Capture the cell that displays the provided text and extract its [X, Y] central coordinate. 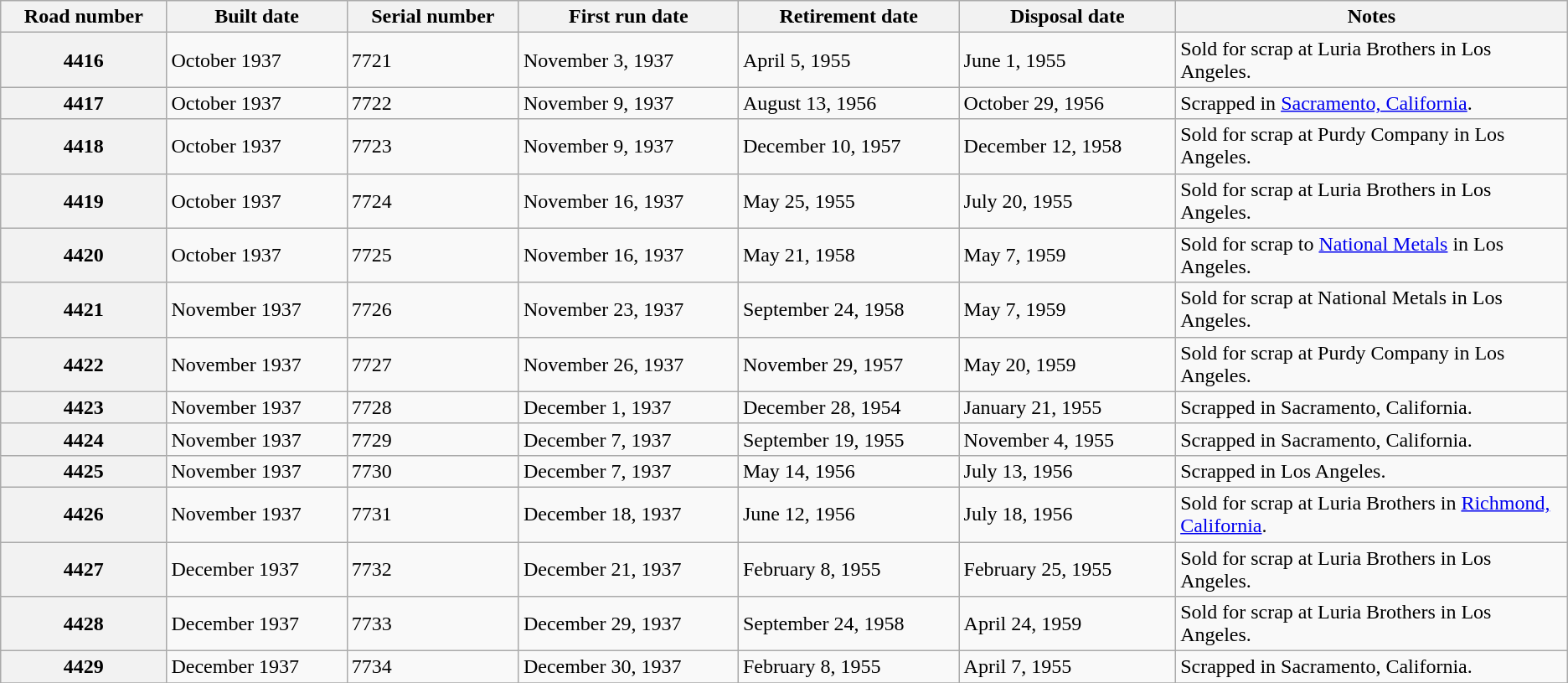
4420 [84, 255]
7724 [432, 201]
7729 [432, 439]
August 13, 1956 [848, 103]
December 18, 1937 [628, 515]
December 10, 1957 [848, 146]
4419 [84, 201]
7727 [432, 364]
4424 [84, 439]
December 21, 1937 [628, 568]
7726 [432, 310]
December 1, 1937 [628, 407]
April 7, 1955 [1067, 667]
4416 [84, 60]
4417 [84, 103]
7725 [432, 255]
July 20, 1955 [1067, 201]
Notes [1372, 17]
May 21, 1958 [848, 255]
7723 [432, 146]
February 25, 1955 [1067, 568]
7728 [432, 407]
4422 [84, 364]
December 12, 1958 [1067, 146]
Scrapped in Los Angeles. [1372, 471]
4426 [84, 515]
Retirement date [848, 17]
4428 [84, 623]
July 13, 1956 [1067, 471]
7733 [432, 623]
Disposal date [1067, 17]
Serial number [432, 17]
November 3, 1937 [628, 60]
4418 [84, 146]
4423 [84, 407]
Sold for scrap at Luria Brothers in Richmond, California. [1372, 515]
4427 [84, 568]
May 25, 1955 [848, 201]
April 24, 1959 [1067, 623]
7730 [432, 471]
May 20, 1959 [1067, 364]
July 18, 1956 [1067, 515]
April 5, 1955 [848, 60]
7734 [432, 667]
November 4, 1955 [1067, 439]
7731 [432, 515]
Sold for scrap at National Metals in Los Angeles. [1372, 310]
7722 [432, 103]
June 12, 1956 [848, 515]
4429 [84, 667]
Built date [256, 17]
4421 [84, 310]
September 19, 1955 [848, 439]
May 14, 1956 [848, 471]
7721 [432, 60]
Sold for scrap to National Metals in Los Angeles. [1372, 255]
First run date [628, 17]
December 28, 1954 [848, 407]
December 29, 1937 [628, 623]
November 29, 1957 [848, 364]
June 1, 1955 [1067, 60]
November 23, 1937 [628, 310]
Road number [84, 17]
4425 [84, 471]
October 29, 1956 [1067, 103]
November 26, 1937 [628, 364]
7732 [432, 568]
January 21, 1955 [1067, 407]
December 30, 1937 [628, 667]
